From the cell containing the given text, extract its center point as [X, Y] coordinate. 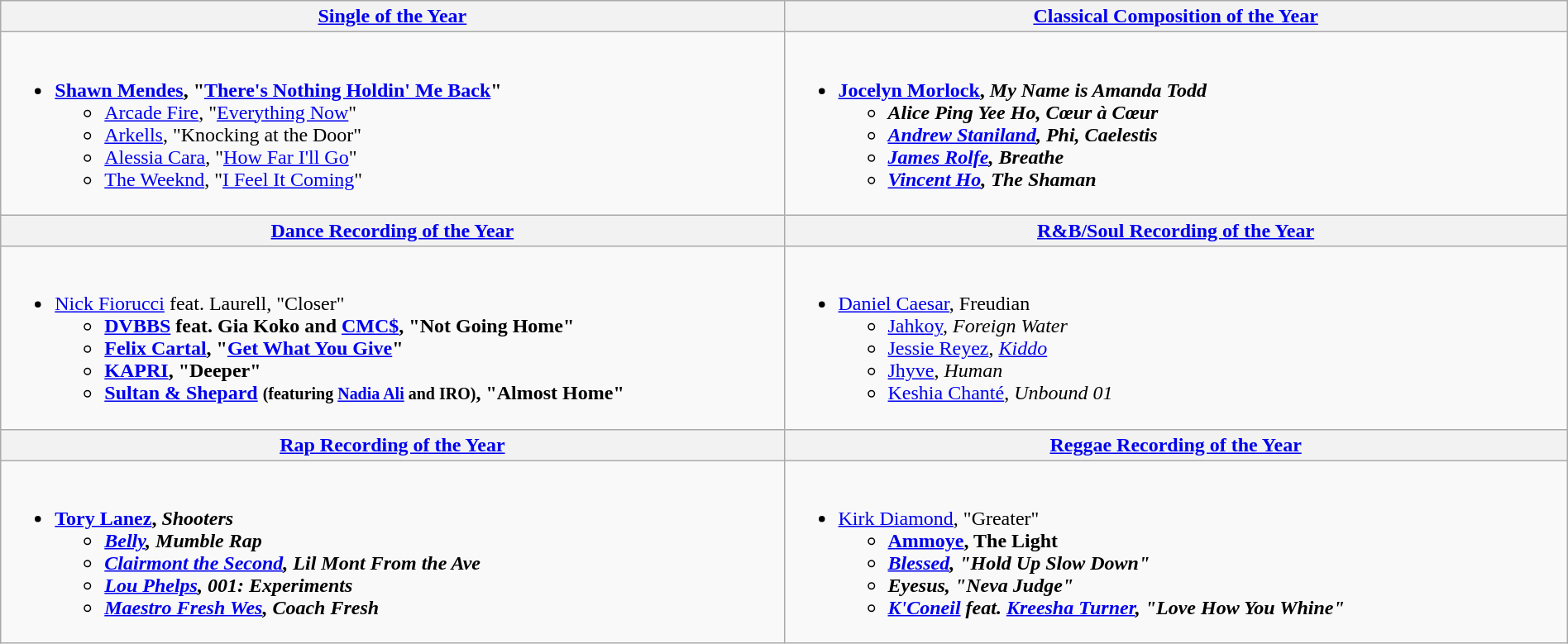
Dance Recording of the Year [392, 231]
Reggae Recording of the Year [1176, 445]
Daniel Caesar, FreudianJahkoy, Foreign WaterJessie Reyez, KiddoJhyve, HumanKeshia Chanté, Unbound 01 [1176, 337]
Single of the Year [392, 17]
Classical Composition of the Year [1176, 17]
Rap Recording of the Year [392, 445]
R&B/Soul Recording of the Year [1176, 231]
Jocelyn Morlock, My Name is Amanda ToddAlice Ping Yee Ho, Cœur à CœurAndrew Staniland, Phi, CaelestisJames Rolfe, BreatheVincent Ho, The Shaman [1176, 124]
Tory Lanez, ShootersBelly, Mumble RapClairmont the Second, Lil Mont From the AveLou Phelps, 001: ExperimentsMaestro Fresh Wes, Coach Fresh [392, 552]
Kirk Diamond, "Greater"Ammoye, The LightBlessed, "Hold Up Slow Down"Eyesus, "Neva Judge"K'Coneil feat. Kreesha Turner, "Love How You Whine" [1176, 552]
